Extract the (x, y) coordinate from the center of the cell holding the provided text.  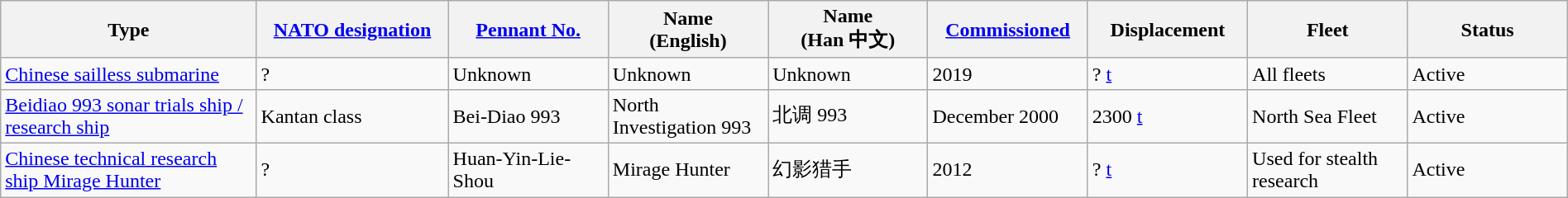
Chinese sailless submarine (129, 73)
Pennant No. (528, 30)
December 2000 (1007, 115)
Type (129, 30)
All fleets (1328, 73)
北调 993 (849, 115)
North Investigation 993 (688, 115)
Beidiao 993 sonar trials ship / research ship (129, 115)
Mirage Hunter (688, 170)
Kantan class (352, 115)
North Sea Fleet (1328, 115)
Displacement (1168, 30)
NATO designation (352, 30)
Name(Han 中文) (849, 30)
Commissioned (1007, 30)
Chinese technical research ship Mirage Hunter (129, 170)
Fleet (1328, 30)
幻影猎手 (849, 170)
2012 (1007, 170)
Name(English) (688, 30)
Used for stealth research (1328, 170)
Bei-Diao 993 (528, 115)
Huan-Yin-Lie-Shou (528, 170)
2300 t (1168, 115)
Status (1487, 30)
2019 (1007, 73)
